Determine the (X, Y) coordinate at the center of the cell enclosing the given text.  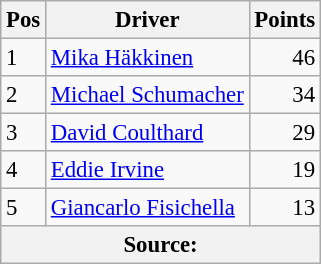
34 (284, 95)
Mika Häkkinen (148, 58)
3 (24, 133)
Michael Schumacher (148, 95)
4 (24, 170)
29 (284, 133)
Driver (148, 20)
Eddie Irvine (148, 170)
46 (284, 58)
1 (24, 58)
Pos (24, 20)
2 (24, 95)
Giancarlo Fisichella (148, 208)
13 (284, 208)
Points (284, 20)
Source: (161, 245)
David Coulthard (148, 133)
5 (24, 208)
19 (284, 170)
